Output the (X, Y) coordinate of the center of the cell containing the given text.  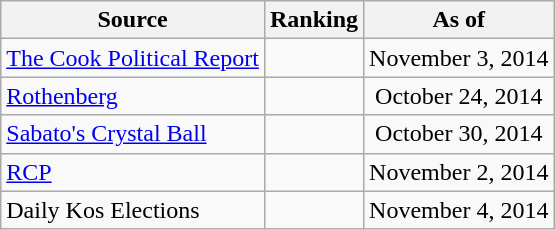
October 30, 2014 (459, 134)
November 3, 2014 (459, 58)
November 4, 2014 (459, 210)
November 2, 2014 (459, 172)
Daily Kos Elections (133, 210)
Sabato's Crystal Ball (133, 134)
Ranking (314, 20)
Rothenberg (133, 96)
Source (133, 20)
RCP (133, 172)
As of (459, 20)
October 24, 2014 (459, 96)
The Cook Political Report (133, 58)
